Extract the (X, Y) coordinate from the center of the cell holding the provided text.  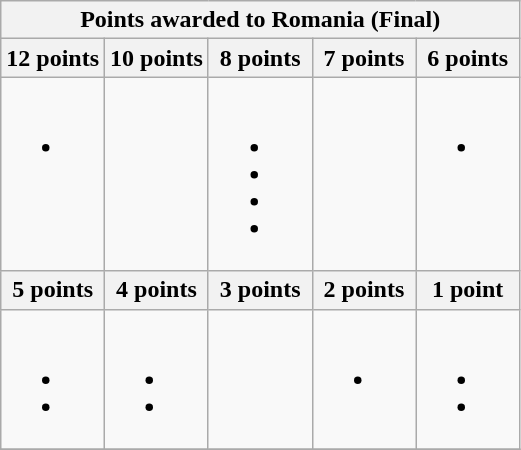
12 points (53, 58)
5 points (53, 290)
3 points (260, 290)
2 points (364, 290)
1 point (468, 290)
10 points (157, 58)
8 points (260, 58)
7 points (364, 58)
6 points (468, 58)
4 points (157, 290)
Points awarded to Romania (Final) (260, 20)
